Find where the given text appears and provide that cell's center as [x, y] coordinate. 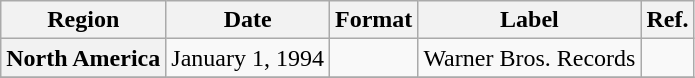
North America [84, 58]
Region [84, 20]
Ref. [668, 20]
January 1, 1994 [248, 58]
Warner Bros. Records [530, 58]
Date [248, 20]
Format [373, 20]
Label [530, 20]
